Pinpoint the cell where the given text exists, returning its (x, y) midpoint coordinate. 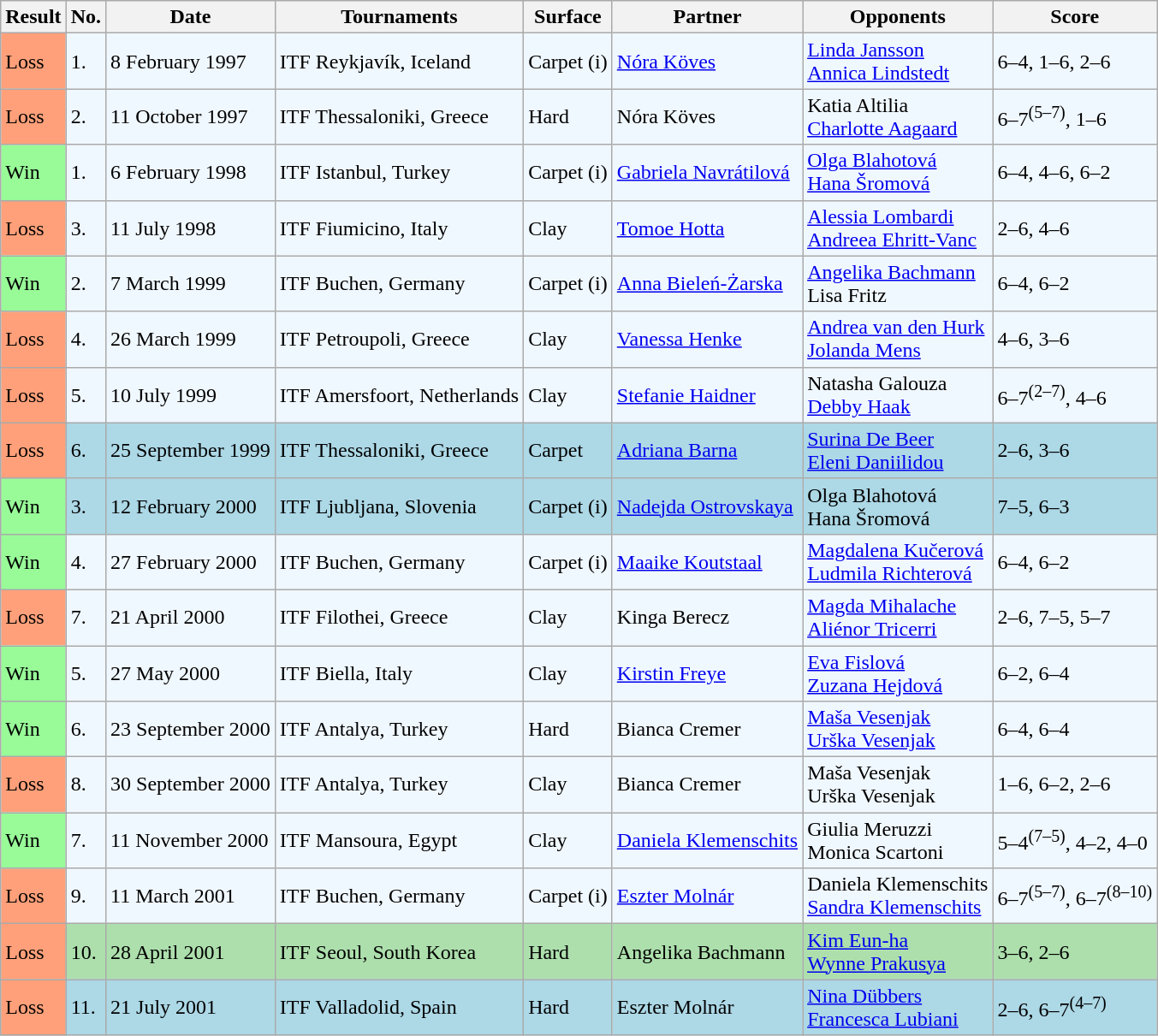
2–6, 3–6 (1075, 450)
Score (1075, 17)
Partner (707, 17)
Gabriela Navrátilová (707, 173)
Angelika Bachmann Lisa Fritz (898, 284)
6–2, 6–4 (1075, 672)
6–4, 1–6, 2–6 (1075, 62)
ITF Seoul, South Korea (399, 951)
5–4(7–5), 4–2, 4–0 (1075, 840)
Nina Dübbers Francesca Lubiani (898, 1008)
12 February 2000 (191, 506)
11 November 2000 (191, 840)
Andrea van den Hurk Jolanda Mens (898, 339)
Angelika Bachmann (707, 951)
11 July 1998 (191, 228)
Maaike Koutstaal (707, 561)
Surina De Beer Eleni Daniilidou (898, 450)
Alessia Lombardi Andreea Ehritt-Vanc (898, 228)
21 April 2000 (191, 618)
8. (86, 785)
Giulia Meruzzi Monica Scartoni (898, 840)
ITF Petroupoli, Greece (399, 339)
26 March 1999 (191, 339)
28 April 2001 (191, 951)
Date (191, 17)
Stefanie Haidner (707, 395)
ITF Biella, Italy (399, 672)
9. (86, 897)
7–5, 6–3 (1075, 506)
1–6, 6–2, 2–6 (1075, 785)
Carpet (568, 450)
Vanessa Henke (707, 339)
6–7(5–7), 1–6 (1075, 116)
6 February 1998 (191, 173)
25 September 1999 (191, 450)
2–6, 7–5, 5–7 (1075, 618)
ITF Reykjavík, Iceland (399, 62)
Anna Bieleń-Żarska (707, 284)
11. (86, 1008)
Natasha Galouza Debby Haak (898, 395)
ITF Fiumicino, Italy (399, 228)
11 March 2001 (191, 897)
Kim Eun-ha Wynne Prakusya (898, 951)
Magda Mihalache Aliénor Tricerri (898, 618)
27 February 2000 (191, 561)
6–7(2–7), 4–6 (1075, 395)
ITF Istanbul, Turkey (399, 173)
ITF Amersfoort, Netherlands (399, 395)
Result (33, 17)
Eva Fislová Zuzana Hejdová (898, 672)
Adriana Barna (707, 450)
Kirstin Freye (707, 672)
ITF Valladolid, Spain (399, 1008)
Tournaments (399, 17)
No. (86, 17)
2–6, 6–7(4–7) (1075, 1008)
3–6, 2–6 (1075, 951)
10 July 1999 (191, 395)
10. (86, 951)
ITF Filothei, Greece (399, 618)
Magdalena Kučerová Ludmila Richterová (898, 561)
Daniela Klemenschits Sandra Klemenschits (898, 897)
Tomoe Hotta (707, 228)
6–4, 4–6, 6–2 (1075, 173)
6–7(5–7), 6–7(8–10) (1075, 897)
21 July 2001 (191, 1008)
ITF Mansoura, Egypt (399, 840)
6–4, 6–4 (1075, 729)
Kinga Berecz (707, 618)
11 October 1997 (191, 116)
23 September 2000 (191, 729)
Daniela Klemenschits (707, 840)
2–6, 4–6 (1075, 228)
4–6, 3–6 (1075, 339)
Nadejda Ostrovskaya (707, 506)
27 May 2000 (191, 672)
Opponents (898, 17)
Surface (568, 17)
8 February 1997 (191, 62)
30 September 2000 (191, 785)
Katia Altilia Charlotte Aagaard (898, 116)
ITF Ljubljana, Slovenia (399, 506)
Linda Jansson Annica Lindstedt (898, 62)
7 March 1999 (191, 284)
